Search for the cell housing the specified text and yield its [x, y] center coordinate. 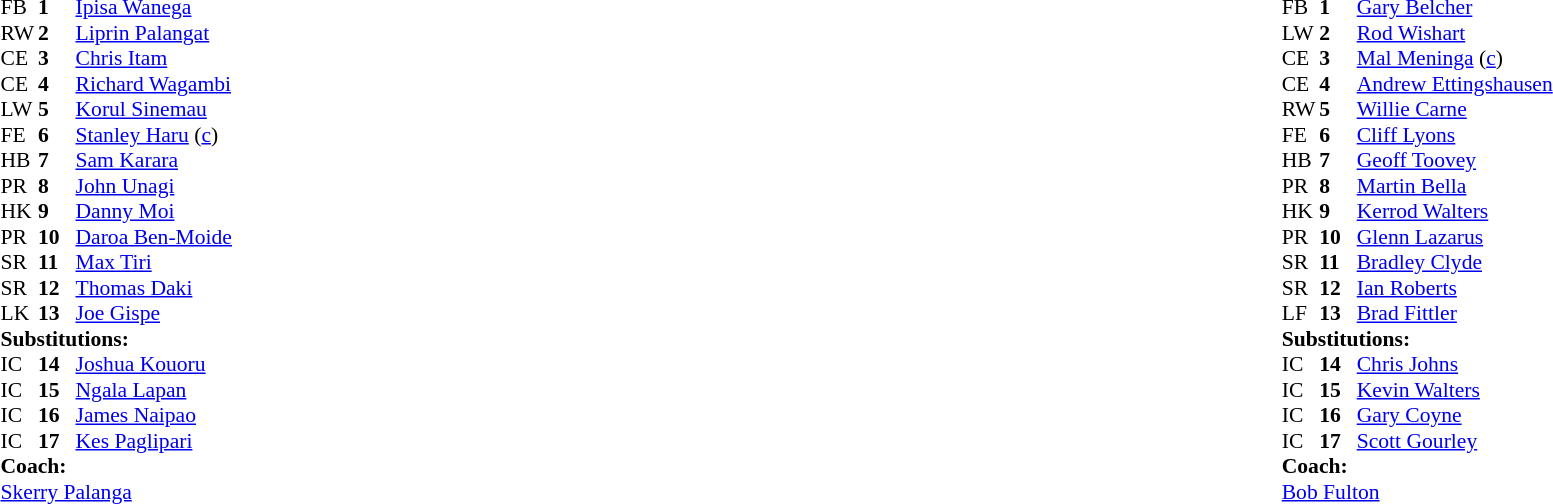
Sam Karara [154, 161]
Andrew Ettingshausen [1455, 84]
Richard Wagambi [154, 84]
Ngala Lapan [154, 390]
Liprin Palangat [154, 33]
Kerrod Walters [1455, 211]
James Naipao [154, 415]
Rod Wishart [1455, 33]
Danny Moi [154, 211]
LF [1301, 313]
Daroa Ben-Moide [154, 237]
Gary Coyne [1455, 415]
Brad Fittler [1455, 313]
Ian Roberts [1455, 288]
Scott Gourley [1455, 441]
Joshua Kouoru [154, 365]
Joe Gispe [154, 313]
Kevin Walters [1455, 390]
Thomas Daki [154, 288]
Geoff Toovey [1455, 161]
Martin Bella [1455, 186]
Willie Carne [1455, 109]
Max Tiri [154, 263]
Mal Meninga (c) [1455, 59]
Glenn Lazarus [1455, 237]
Chris Johns [1455, 365]
John Unagi [154, 186]
Cliff Lyons [1455, 135]
Chris Itam [154, 59]
Korul Sinemau [154, 109]
Kes Paglipari [154, 441]
Bradley Clyde [1455, 263]
Stanley Haru (c) [154, 135]
LK [19, 313]
